Find where the given text appears and provide that cell's center as [x, y] coordinate. 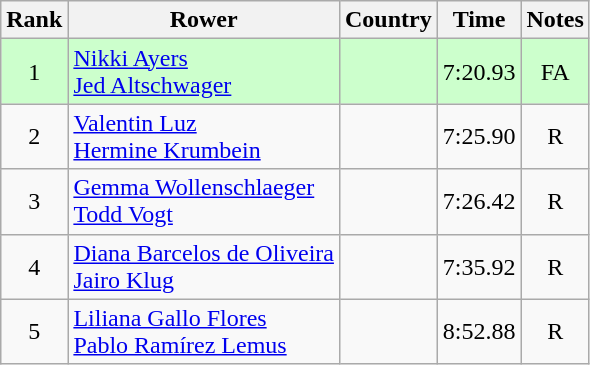
7:25.90 [479, 136]
Time [479, 20]
5 [34, 332]
Gemma WollenschlaegerTodd Vogt [204, 202]
7:20.93 [479, 72]
3 [34, 202]
2 [34, 136]
Rower [204, 20]
Liliana Gallo FloresPablo Ramírez Lemus [204, 332]
Nikki AyersJed Altschwager [204, 72]
Valentin LuzHermine Krumbein [204, 136]
Diana Barcelos de OliveiraJairo Klug [204, 266]
Rank [34, 20]
4 [34, 266]
FA [555, 72]
7:35.92 [479, 266]
Notes [555, 20]
Country [388, 20]
1 [34, 72]
7:26.42 [479, 202]
8:52.88 [479, 332]
